Return [X, Y] of the center of cell containing provided text 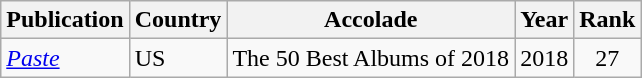
Accolade [371, 20]
Country [178, 20]
Paste [65, 58]
The 50 Best Albums of 2018 [371, 58]
Year [544, 20]
2018 [544, 58]
Rank [608, 20]
US [178, 58]
27 [608, 58]
Publication [65, 20]
